Identify which cell holds the provided text, then report its (x, y) central coordinate. 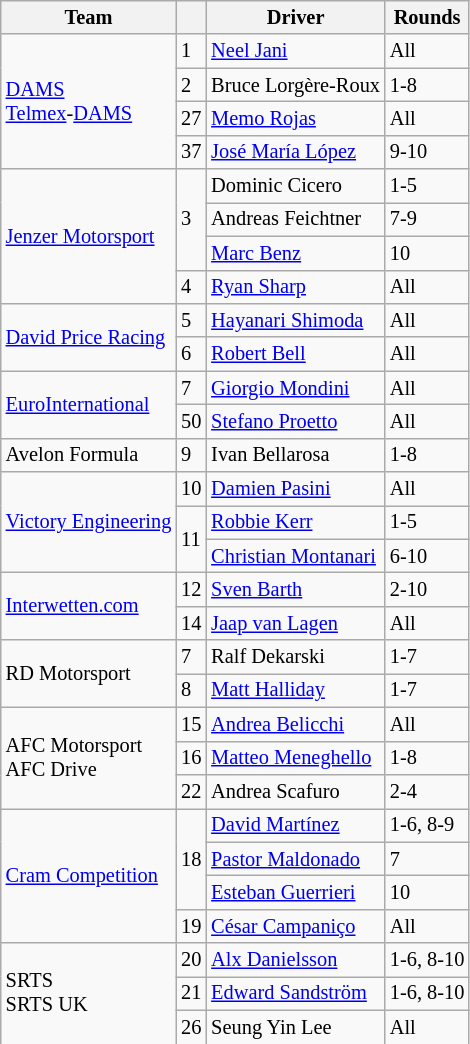
1 (191, 51)
Team (88, 17)
Stefano Proetto (296, 421)
21 (191, 993)
David Martínez (296, 825)
19 (191, 926)
Robert Bell (296, 354)
AFC Motorsport AFC Drive (88, 758)
8 (191, 690)
6 (191, 354)
Driver (296, 17)
16 (191, 758)
Rounds (427, 17)
Cram Competition (88, 876)
Esteban Guerrieri (296, 892)
Jaap van Lagen (296, 623)
Matteo Meneghello (296, 758)
Christian Montanari (296, 556)
3 (191, 220)
20 (191, 960)
14 (191, 623)
18 (191, 858)
Memo Rojas (296, 118)
Andreas Feichtner (296, 219)
5 (191, 320)
Dominic Cicero (296, 186)
David Price Racing (88, 336)
2-10 (427, 589)
José María López (296, 152)
RD Motorsport (88, 674)
2 (191, 85)
2-4 (427, 791)
9 (191, 455)
Seung Yin Lee (296, 1027)
11 (191, 538)
EuroInternational (88, 404)
Edward Sandström (296, 993)
Ralf Dekarski (296, 657)
Marc Benz (296, 253)
Hayanari Shimoda (296, 320)
Avelon Formula (88, 455)
Matt Halliday (296, 690)
Robbie Kerr (296, 522)
1-6, 8-9 (427, 825)
Victory Engineering (88, 522)
7-9 (427, 219)
Sven Barth (296, 589)
9-10 (427, 152)
26 (191, 1027)
15 (191, 724)
Damien Pasini (296, 489)
50 (191, 421)
Giorgio Mondini (296, 388)
Pastor Maldonado (296, 859)
27 (191, 118)
22 (191, 791)
Andrea Scafuro (296, 791)
Bruce Lorgère-Roux (296, 85)
Ryan Sharp (296, 287)
6-10 (427, 556)
Neel Jani (296, 51)
César Campaniço (296, 926)
4 (191, 287)
SRTS SRTS UK (88, 994)
Jenzer Motorsport (88, 236)
Interwetten.com (88, 606)
Ivan Bellarosa (296, 455)
37 (191, 152)
Andrea Belicchi (296, 724)
Alx Danielsson (296, 960)
DAMS Telmex-DAMS (88, 102)
12 (191, 589)
